Find where the given text appears and provide that cell's center as [X, Y] coordinate. 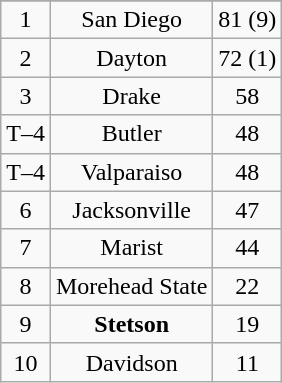
58 [248, 96]
10 [26, 362]
81 (9) [248, 20]
47 [248, 210]
11 [248, 362]
2 [26, 58]
Dayton [131, 58]
8 [26, 286]
Drake [131, 96]
72 (1) [248, 58]
44 [248, 248]
3 [26, 96]
19 [248, 324]
Stetson [131, 324]
Davidson [131, 362]
22 [248, 286]
Morehead State [131, 286]
Jacksonville [131, 210]
7 [26, 248]
Valparaiso [131, 172]
San Diego [131, 20]
9 [26, 324]
1 [26, 20]
Butler [131, 134]
6 [26, 210]
Marist [131, 248]
